Provide the (X, Y) coordinate of the cell's center where the given text is located.  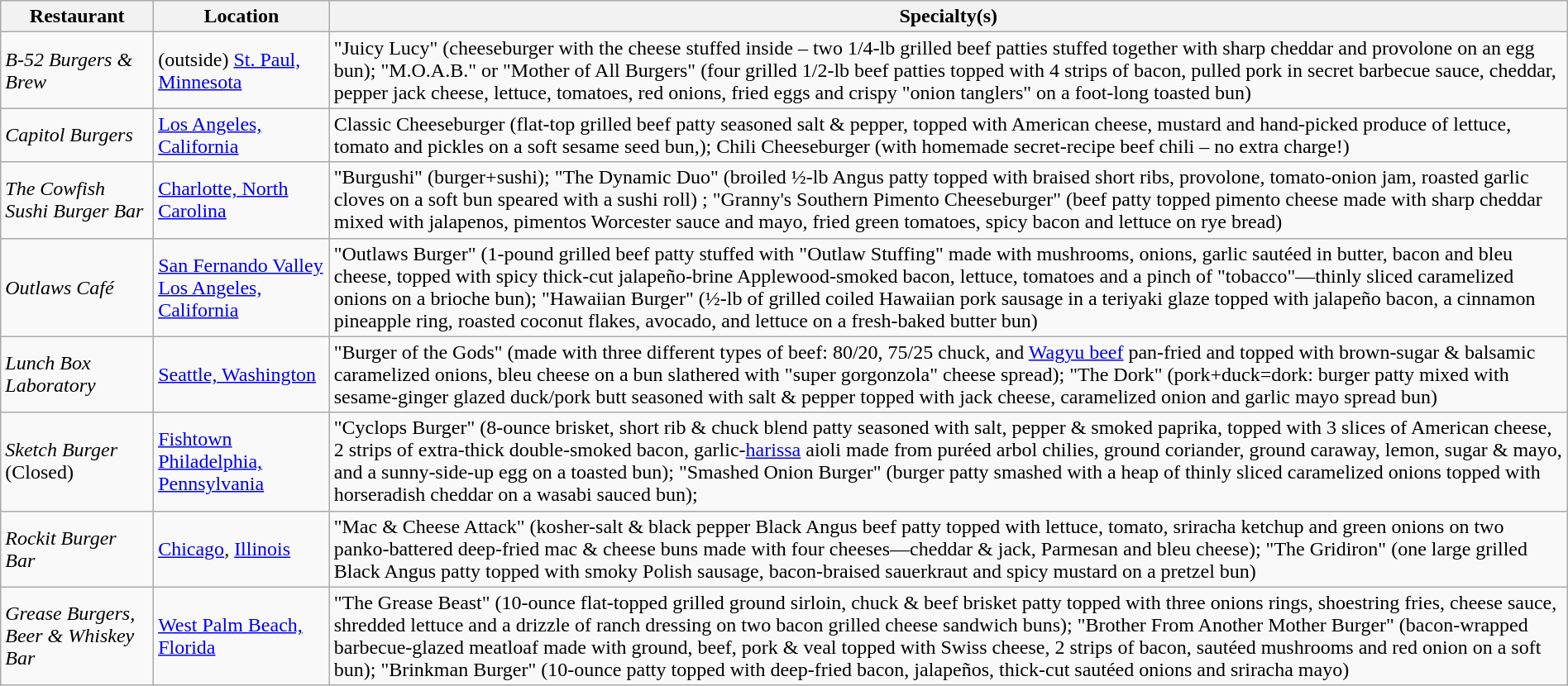
Lunch Box Laboratory (78, 374)
Los Angeles, California (241, 136)
Location (241, 17)
Rockit Burger Bar (78, 549)
Chicago, Illinois (241, 549)
Restaurant (78, 17)
(outside) St. Paul, Minnesota (241, 70)
Sketch Burger (Closed) (78, 461)
The Cowfish Sushi Burger Bar (78, 200)
Outlaws Café (78, 288)
Seattle, Washington (241, 374)
West Palm Beach, Florida (241, 636)
B-52 Burgers & Brew (78, 70)
Specialty(s) (948, 17)
Fishtown Philadelphia, Pennsylvania (241, 461)
Capitol Burgers (78, 136)
Grease Burgers, Beer & Whiskey Bar (78, 636)
San Fernando Valley Los Angeles, California (241, 288)
Charlotte, North Carolina (241, 200)
